From the cell containing the given text, extract its center point as [x, y] coordinate. 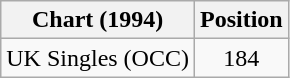
Chart (1994) [98, 20]
184 [241, 58]
Position [241, 20]
UK Singles (OCC) [98, 58]
